Identify which cell holds the provided text, then report its [X, Y] central coordinate. 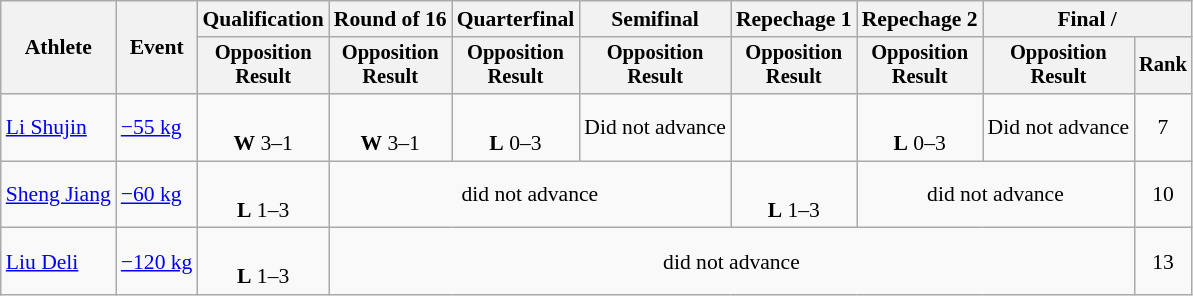
13 [1163, 262]
−55 kg [157, 128]
Sheng Jiang [58, 194]
−60 kg [157, 194]
Qualification [262, 19]
−120 kg [157, 262]
Athlete [58, 48]
Round of 16 [390, 19]
Quarterfinal [516, 19]
7 [1163, 128]
Repechage 1 [794, 19]
Li Shujin [58, 128]
Event [157, 48]
Semifinal [655, 19]
10 [1163, 194]
Repechage 2 [920, 19]
Liu Deli [58, 262]
Final / [1088, 19]
Rank [1163, 66]
